Capture the cell that displays the provided text and extract its (x, y) central coordinate. 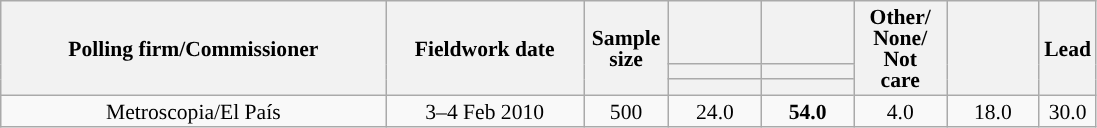
Polling firm/Commissioner (194, 48)
Fieldwork date (485, 48)
Sample size (626, 48)
18.0 (992, 110)
54.0 (808, 110)
500 (626, 110)
4.0 (900, 110)
Other/None/Notcare (900, 48)
30.0 (1068, 110)
Metroscopia/El País (194, 110)
Lead (1068, 48)
3–4 Feb 2010 (485, 110)
24.0 (716, 110)
